Search for the cell housing the specified text and yield its [x, y] center coordinate. 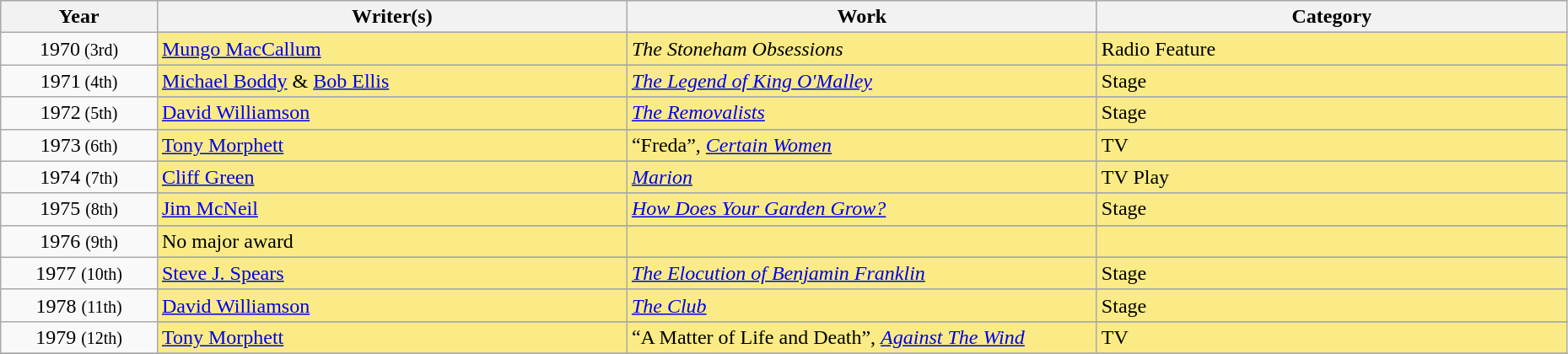
1977 (10th) [79, 273]
Marion [862, 177]
Michael Boddy & Bob Ellis [391, 81]
Steve J. Spears [391, 273]
The Elocution of Benjamin Franklin [862, 273]
1978 (11th) [79, 305]
1975 (8th) [79, 209]
1973 (6th) [79, 145]
“Freda”, Certain Women [862, 145]
1974 (7th) [79, 177]
The Stoneham Obsessions [862, 49]
Writer(s) [391, 17]
1979 (12th) [79, 337]
TV Play [1331, 177]
The Club [862, 305]
Work [862, 17]
Jim McNeil [391, 209]
Radio Feature [1331, 49]
Cliff Green [391, 177]
1970 (3rd) [79, 49]
No major award [391, 241]
Year [79, 17]
The Removalists [862, 113]
1972 (5th) [79, 113]
“A Matter of Life and Death”, Against The Wind [862, 337]
1971 (4th) [79, 81]
1976 (9th) [79, 241]
How Does Your Garden Grow? [862, 209]
Mungo MacCallum [391, 49]
The Legend of King O'Malley [862, 81]
Category [1331, 17]
